Determine the (X, Y) coordinate at the center of the cell enclosing the given text.  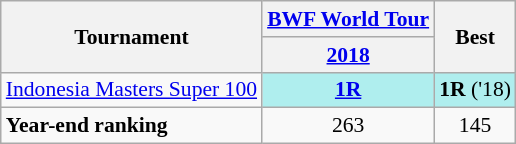
Year-end ranking (132, 126)
145 (475, 126)
263 (348, 126)
1R ('18) (475, 90)
Best (475, 36)
Indonesia Masters Super 100 (132, 90)
Tournament (132, 36)
1R (348, 90)
2018 (348, 55)
BWF World Tour (348, 19)
